Pinpoint the cell where the given text exists, returning its [X, Y] midpoint coordinate. 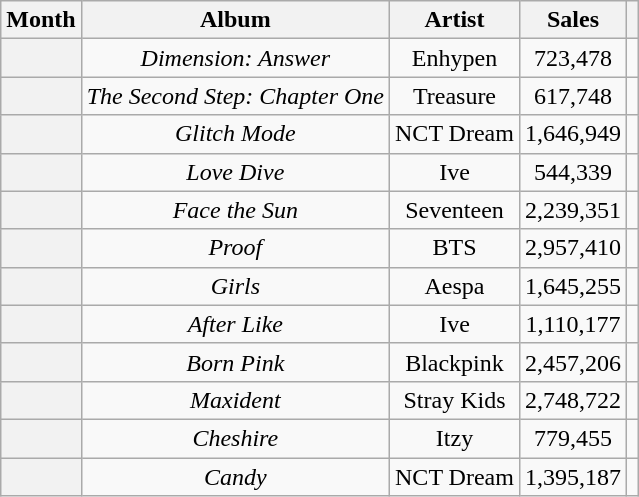
779,455 [572, 438]
2,748,722 [572, 400]
2,957,410 [572, 248]
Artist [455, 20]
Enhypen [455, 58]
1,110,177 [572, 324]
Love Dive [235, 172]
1,395,187 [572, 477]
After Like [235, 324]
Glitch Mode [235, 134]
Itzy [455, 438]
1,646,949 [572, 134]
1,645,255 [572, 286]
Maxident [235, 400]
Seventeen [455, 210]
BTS [455, 248]
Cheshire [235, 438]
Treasure [455, 96]
Proof [235, 248]
Month [41, 20]
Stray Kids [455, 400]
Dimension: Answer [235, 58]
2,239,351 [572, 210]
Born Pink [235, 362]
2,457,206 [572, 362]
617,748 [572, 96]
The Second Step: Chapter One [235, 96]
Candy [235, 477]
Sales [572, 20]
Blackpink [455, 362]
723,478 [572, 58]
544,339 [572, 172]
Aespa [455, 286]
Face the Sun [235, 210]
Album [235, 20]
Girls [235, 286]
